Extract the (X, Y) coordinate from the center of the cell holding the provided text.  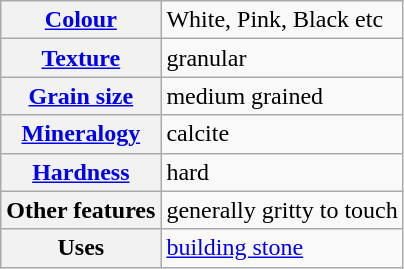
Other features (81, 210)
generally gritty to touch (282, 210)
granular (282, 58)
White, Pink, Black etc (282, 20)
Texture (81, 58)
Uses (81, 248)
medium grained (282, 96)
Hardness (81, 172)
hard (282, 172)
building stone (282, 248)
Colour (81, 20)
Mineralogy (81, 134)
calcite (282, 134)
Grain size (81, 96)
